Return [X, Y] of the center of cell containing provided text 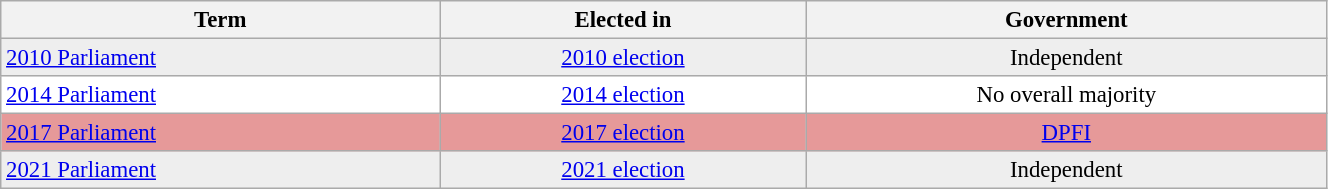
Government [1066, 20]
2017 election [623, 133]
2010 Parliament [220, 58]
2014 election [623, 95]
DPFI [1066, 133]
No overall majority [1066, 95]
2010 election [623, 58]
2014 Parliament [220, 95]
2017 Parliament [220, 133]
2021 Parliament [220, 170]
Term [220, 20]
Elected in [623, 20]
2021 election [623, 170]
